Capture the cell that displays the provided text and extract its [X, Y] central coordinate. 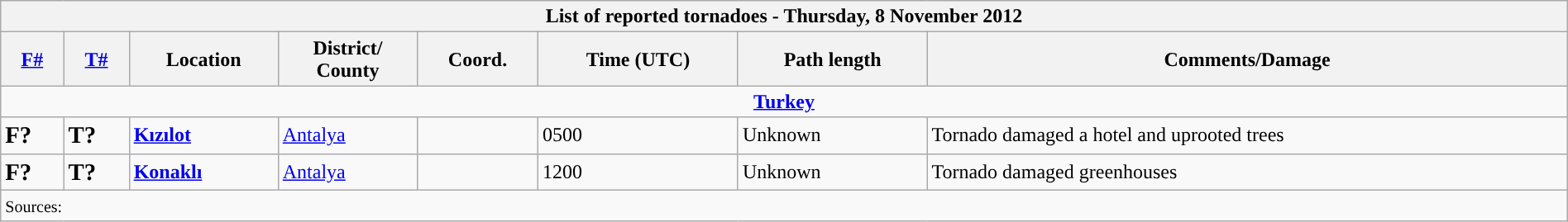
Tornado damaged a hotel and uprooted trees [1247, 135]
1200 [638, 172]
Sources: [784, 205]
Tornado damaged greenhouses [1247, 172]
List of reported tornadoes - Thursday, 8 November 2012 [784, 17]
Path length [832, 59]
Konaklı [203, 172]
Coord. [478, 59]
Comments/Damage [1247, 59]
F# [32, 59]
District/County [347, 59]
Location [203, 59]
0500 [638, 135]
Kızılot [203, 135]
Turkey [784, 102]
T# [96, 59]
Time (UTC) [638, 59]
